Extract the (X, Y) coordinate from the center of the cell holding the provided text.  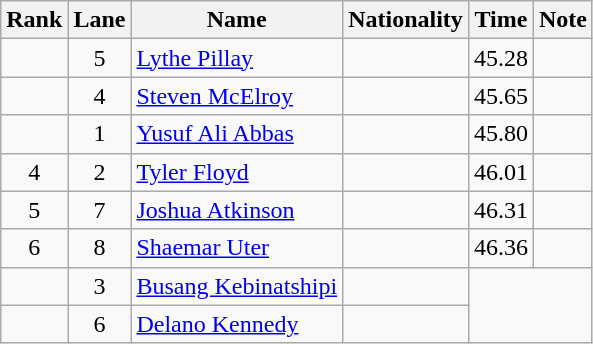
8 (100, 248)
2 (100, 172)
Lythe Pillay (237, 58)
3 (100, 286)
Lane (100, 20)
Steven McElroy (237, 96)
Rank (34, 20)
45.65 (500, 96)
Note (562, 20)
Shaemar Uter (237, 248)
Nationality (406, 20)
Busang Kebinatshipi (237, 286)
Tyler Floyd (237, 172)
Yusuf Ali Abbas (237, 134)
7 (100, 210)
Name (237, 20)
Joshua Atkinson (237, 210)
46.01 (500, 172)
46.31 (500, 210)
1 (100, 134)
46.36 (500, 248)
Time (500, 20)
Delano Kennedy (237, 324)
45.28 (500, 58)
45.80 (500, 134)
